Identify which cell holds the provided text, then report its (x, y) central coordinate. 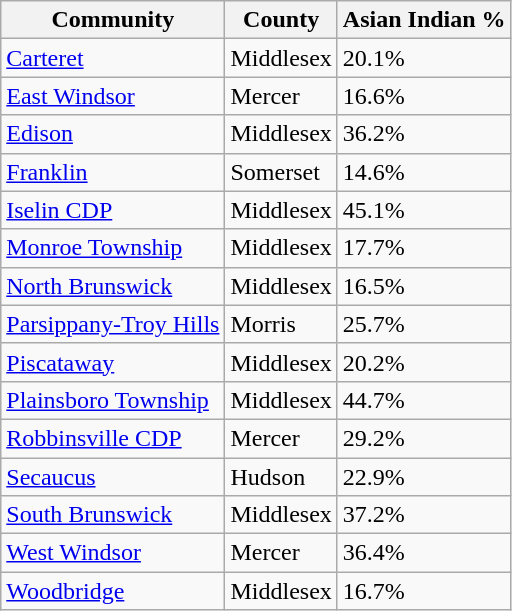
Plainsboro Township (113, 400)
16.7% (424, 591)
North Brunswick (113, 286)
Somerset (281, 172)
37.2% (424, 515)
45.1% (424, 210)
Iselin CDP (113, 210)
Carteret (113, 58)
36.2% (424, 134)
County (281, 20)
25.7% (424, 324)
Monroe Township (113, 248)
20.1% (424, 58)
36.4% (424, 553)
West Windsor (113, 553)
16.5% (424, 286)
20.2% (424, 362)
44.7% (424, 400)
Morris (281, 324)
East Windsor (113, 96)
South Brunswick (113, 515)
Asian Indian % (424, 20)
14.6% (424, 172)
Parsippany-Troy Hills (113, 324)
17.7% (424, 248)
Secaucus (113, 477)
22.9% (424, 477)
Woodbridge (113, 591)
Robbinsville CDP (113, 438)
Edison (113, 134)
16.6% (424, 96)
Franklin (113, 172)
Community (113, 20)
Piscataway (113, 362)
Hudson (281, 477)
29.2% (424, 438)
